Identify which cell holds the provided text, then report its (X, Y) central coordinate. 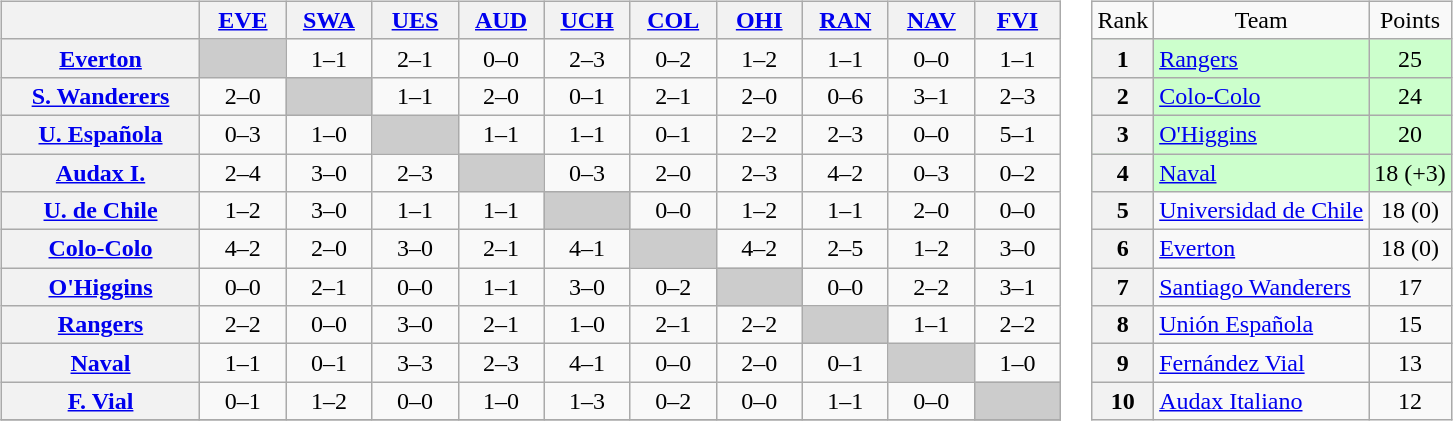
U. Española (100, 134)
RAN (845, 20)
5–1 (1017, 134)
3 (1123, 134)
S. Wanderers (100, 96)
Audax Italiano (1262, 401)
9 (1123, 363)
2–5 (845, 249)
UCH (587, 20)
Fernández Vial (1262, 363)
Unión Española (1262, 325)
6 (1123, 249)
F. Vial (100, 401)
Santiago Wanderers (1262, 287)
Points (1410, 20)
12 (1410, 401)
EVE (243, 20)
AUD (501, 20)
1–3 (587, 401)
Universidad de Chile (1262, 211)
24 (1410, 96)
Audax I. (100, 173)
U. de Chile (100, 211)
1 (1123, 58)
10 (1123, 401)
15 (1410, 325)
25 (1410, 58)
5 (1123, 211)
SWA (329, 20)
NAV (931, 20)
Team (1262, 20)
UES (415, 20)
7 (1123, 287)
2–4 (243, 173)
FVI (1017, 20)
3–3 (415, 363)
COL (673, 20)
OHI (759, 20)
4 (1123, 173)
2 (1123, 96)
8 (1123, 325)
13 (1410, 363)
0–6 (845, 96)
Rank (1123, 20)
18 (+3) (1410, 173)
20 (1410, 134)
17 (1410, 287)
